Locate the cell with the specified text and output its (X, Y) center coordinate. 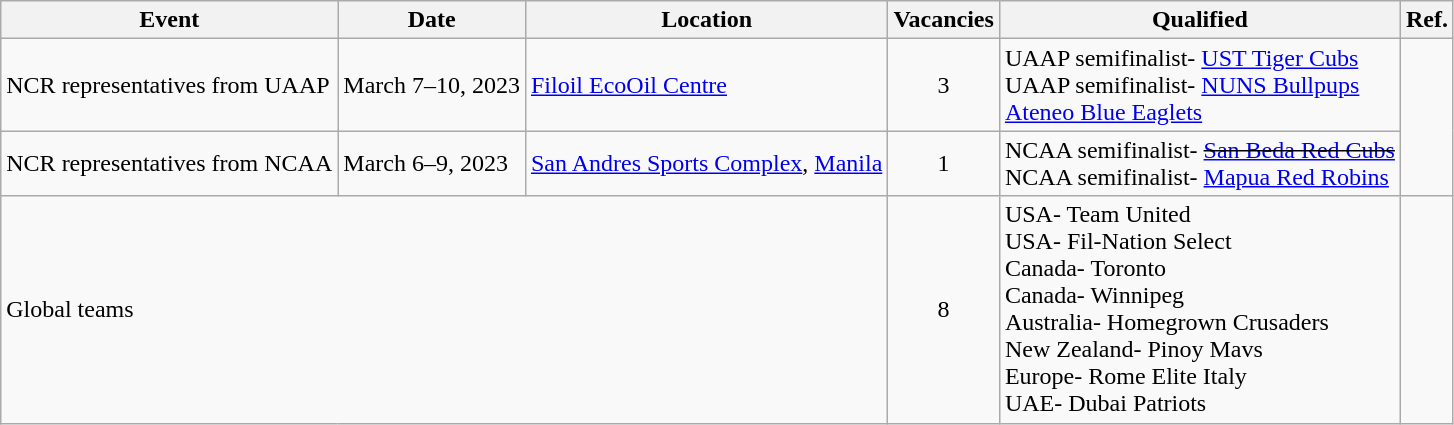
Qualified (1200, 20)
Filoil EcoOil Centre (706, 85)
NCR representatives from UAAP (170, 85)
NCAA semifinalist- San Beda Red CubsNCAA semifinalist- Mapua Red Robins (1200, 164)
Event (170, 20)
UAAP semifinalist- UST Tiger CubsUAAP semifinalist- NUNS BullpupsAteneo Blue Eaglets (1200, 85)
Vacancies (944, 20)
3 (944, 85)
March 7–10, 2023 (432, 85)
March 6–9, 2023 (432, 164)
Date (432, 20)
San Andres Sports Complex, Manila (706, 164)
8 (944, 310)
Location (706, 20)
Ref. (1426, 20)
Global teams (444, 310)
NCR representatives from NCAA (170, 164)
1 (944, 164)
